Determine the [X, Y] coordinate at the center of the cell enclosing the given text.  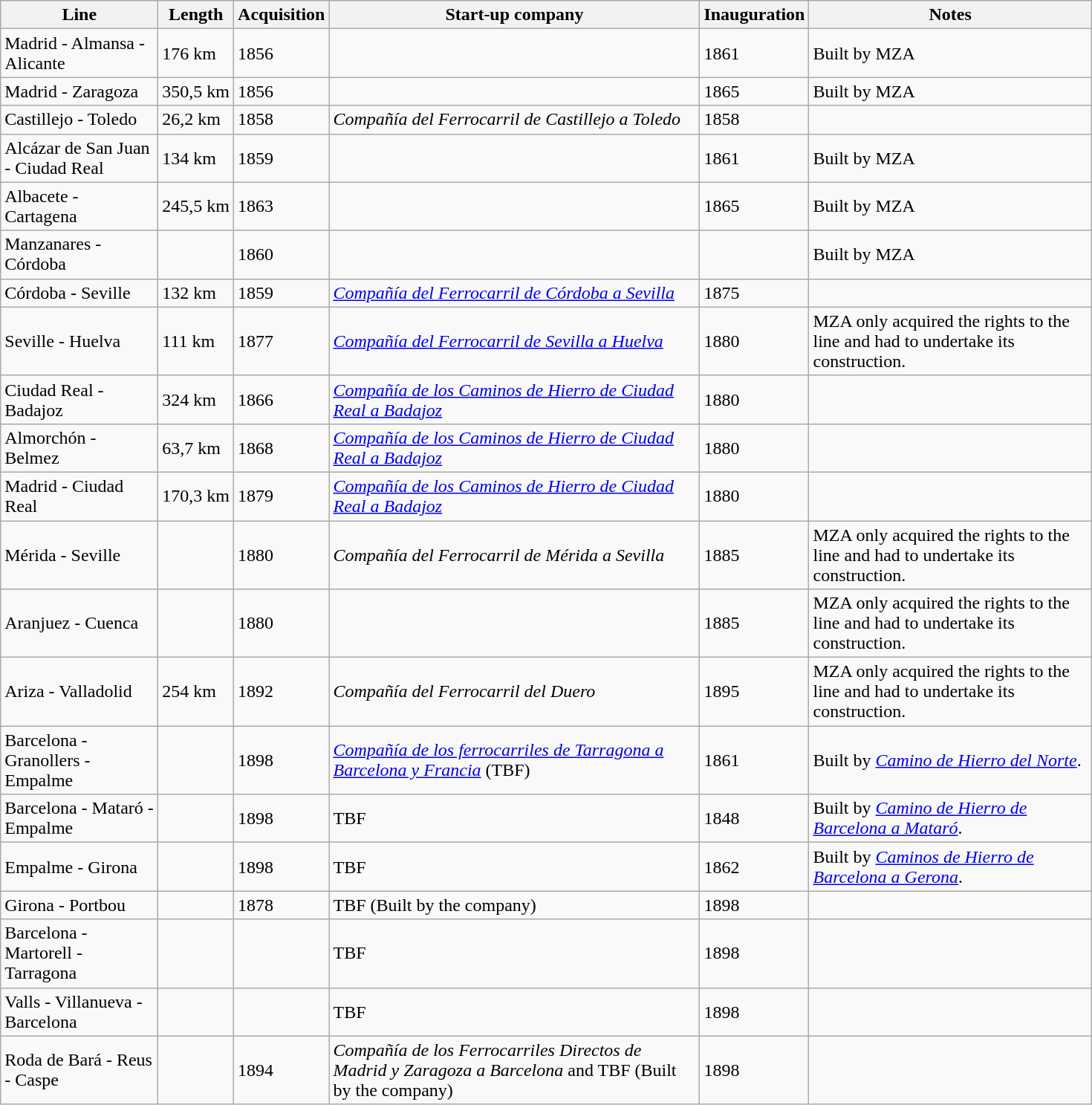
TBF (Built by the company) [514, 905]
Notes [950, 15]
Barcelona - Martorell - Tarragona [79, 953]
1863 [282, 207]
Albacete - Cartagena [79, 207]
Manzanares - Córdoba [79, 254]
1878 [282, 905]
Alcázar de San Juan - Ciudad Real [79, 158]
324 km [196, 400]
Girona - Portbou [79, 905]
Compañía del Ferrocarril de Mérida a Sevilla [514, 554]
176 km [196, 54]
Aranjuez - Cuenca [79, 623]
1892 [282, 692]
1868 [282, 447]
134 km [196, 158]
254 km [196, 692]
Ciudad Real - Badajoz [79, 400]
Acquisition [282, 15]
Castillejo - Toledo [79, 120]
Ariza - Valladolid [79, 692]
Compañía de los Ferrocarriles Directos de Madrid y Zaragoza a Barcelona and TBF (Built by the company) [514, 1070]
Madrid - Ciudad Real [79, 496]
Line [79, 15]
Almorchón - Belmez [79, 447]
Built by Camino de Hierro del Norte. [950, 760]
Córdoba - Seville [79, 293]
170,3 km [196, 496]
Barcelona - Granollers - Empalme [79, 760]
1862 [755, 866]
Inauguration [755, 15]
Start-up company [514, 15]
Compañía del Ferrocarril de Sevilla a Huelva [514, 341]
Madrid - Almansa - Alicante [79, 54]
Madrid - Zaragoza [79, 91]
Seville - Huelva [79, 341]
Compañía de los ferrocarriles de Tarragona a Barcelona y Francia (TBF) [514, 760]
1866 [282, 400]
Roda de Bará - Reus - Caspe [79, 1070]
Built by Camino de Hierro de Barcelona a Mataró. [950, 819]
26,2 km [196, 120]
1875 [755, 293]
Compañía del Ferrocarril del Duero [514, 692]
1879 [282, 496]
132 km [196, 293]
Length [196, 15]
245,5 km [196, 207]
1860 [282, 254]
350,5 km [196, 91]
1848 [755, 819]
111 km [196, 341]
Compañía del Ferrocarril de Córdoba a Sevilla [514, 293]
1894 [282, 1070]
Built by Caminos de Hierro de Barcelona a Gerona. [950, 866]
1877 [282, 341]
Valls - Villanueva - Barcelona [79, 1012]
1895 [755, 692]
63,7 km [196, 447]
Mérida - Seville [79, 554]
Compañía del Ferrocarril de Castillejo a Toledo [514, 120]
Empalme - Girona [79, 866]
Barcelona - Mataró - Empalme [79, 819]
